Return [X, Y] of the center of cell containing provided text 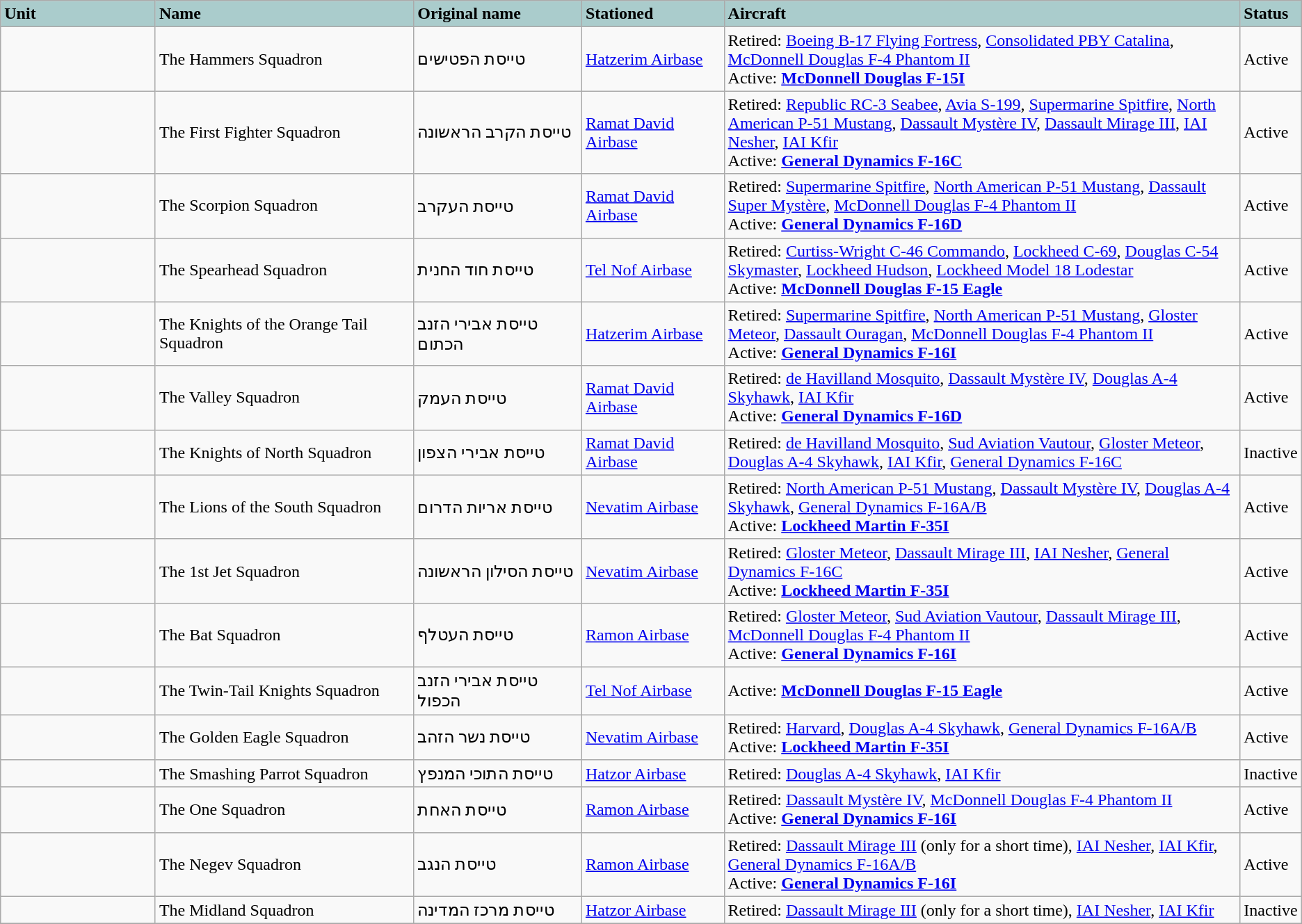
Original name [498, 14]
טייסת חוד החנית [498, 270]
טייסת העקרב [498, 206]
The Midland Squadron [284, 910]
Retired: de Havilland Mosquito, Dassault Mystère IV, Douglas A-4 Skyhawk, IAI KfirActive: General Dynamics F-16D [982, 398]
The First Fighter Squadron [284, 132]
The Valley Squadron [284, 398]
The Knights of North Squadron [284, 452]
Retired: Gloster Meteor, Sud Aviation Vautour, Dassault Mirage III, McDonnell Douglas F-4 Phantom IIActive: General Dynamics F-16I [982, 635]
The Bat Squadron [284, 635]
Stationed [652, 14]
The Spearhead Squadron [284, 270]
טייסת נשר הזהב [498, 737]
טייסת הסילון הראשונה [498, 571]
Retired: North American P-51 Mustang, Dassault Mystère IV, Douglas A-4 Skyhawk, General Dynamics F-16A/BActive: Lockheed Martin F-35I [982, 507]
Retired: Dassault Mirage III (only for a short time), IAI Nesher, IAI Kfir, General Dynamics F-16A/BActive: General Dynamics F-16I [982, 864]
Status [1271, 14]
Unit [78, 14]
Retired: Supermarine Spitfire, North American P-51 Mustang, Dassault Super Mystère, McDonnell Douglas F-4 Phantom IIActive: General Dynamics F-16D [982, 206]
Name [284, 14]
טייסת התוכי המנפץ [498, 774]
טייסת העטלף [498, 635]
טייסת אריות הדרום [498, 507]
The One Squadron [284, 809]
The Golden Eagle Squadron [284, 737]
Retired: Gloster Meteor, Dassault Mirage III, IAI Nesher, General Dynamics F-16CActive: Lockheed Martin F-35I [982, 571]
Retired: Dassault Mystère IV, McDonnell Douglas F-4 Phantom IIActive: General Dynamics F-16I [982, 809]
Retired: de Havilland Mosquito, Sud Aviation Vautour, Gloster Meteor, Douglas A-4 Skyhawk, IAI Kfir, General Dynamics F-16C [982, 452]
The Twin-Tail Knights Squadron [284, 690]
Aircraft [982, 14]
טייסת הפטישים [498, 59]
טייסת הנגב [498, 864]
טייסת העמק [498, 398]
טייסת אבירי הזנב הכתום [498, 334]
Retired: Dassault Mirage III (only for a short time), IAI Nesher, IAI Kfir [982, 910]
טייסת מרכז המדינה [498, 910]
טייסת הקרב הראשונה [498, 132]
The 1st Jet Squadron [284, 571]
Active: McDonnell Douglas F-15 Eagle [982, 690]
טייסת אבירי הזנב הכפול [498, 690]
טייסת האחת [498, 809]
The Knights of the Orange Tail Squadron [284, 334]
Retired: Douglas A-4 Skyhawk, IAI Kfir [982, 774]
Retired: Harvard, Douglas A-4 Skyhawk, General Dynamics F-16A/BActive: Lockheed Martin F-35I [982, 737]
The Lions of the South Squadron [284, 507]
The Smashing Parrot Squadron [284, 774]
Retired: Boeing B-17 Flying Fortress, Consolidated PBY Catalina, McDonnell Douglas F-4 Phantom IIActive: McDonnell Douglas F-15I [982, 59]
טייסת אבירי הצפון [498, 452]
The Negev Squadron [284, 864]
The Hammers Squadron [284, 59]
The Scorpion Squadron [284, 206]
